Return (X, Y) of the center of cell containing provided text 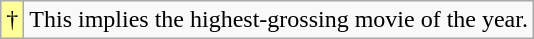
This implies the highest-grossing movie of the year. (279, 20)
† (12, 20)
